Provide the (X, Y) coordinate of the cell's center where the given text is located.  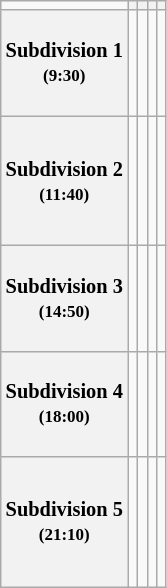
Subdivision 4(18:00) (64, 404)
Subdivision 2(11:40) (64, 181)
Subdivision 5(21:10) (64, 522)
Subdivision 1(9:30) (64, 63)
Subdivision 3(14:50) (64, 298)
